Return the (X, Y) coordinate for the center point of the cell that contains the specified text.  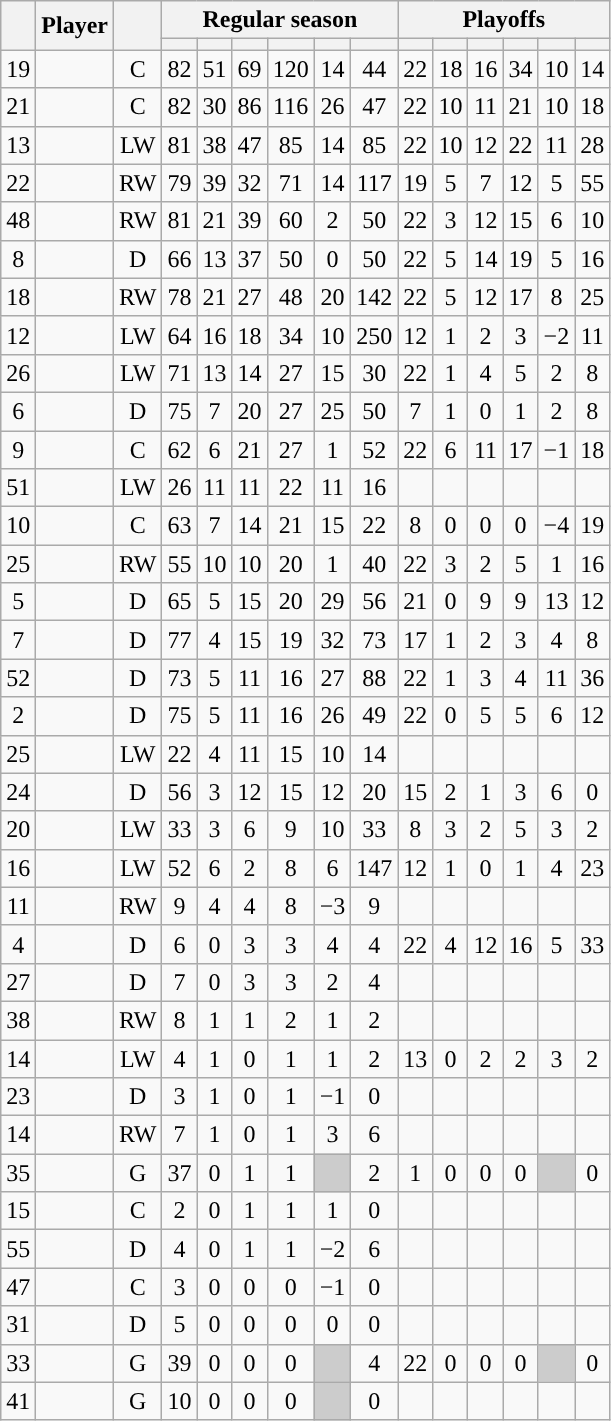
66 (180, 259)
Player (75, 26)
117 (374, 183)
Regular season (280, 20)
41 (18, 1401)
120 (290, 69)
−3 (332, 906)
77 (180, 640)
63 (180, 526)
Playoffs (504, 20)
79 (180, 183)
31 (18, 1325)
86 (250, 107)
49 (374, 716)
40 (374, 564)
88 (374, 678)
142 (374, 297)
250 (374, 335)
69 (250, 69)
60 (290, 221)
65 (180, 602)
35 (18, 1173)
64 (180, 335)
62 (180, 449)
44 (374, 69)
−4 (556, 526)
116 (290, 107)
36 (592, 678)
28 (592, 145)
29 (332, 602)
24 (18, 792)
147 (374, 868)
78 (180, 297)
